Return (X, Y) of the center of cell containing provided text 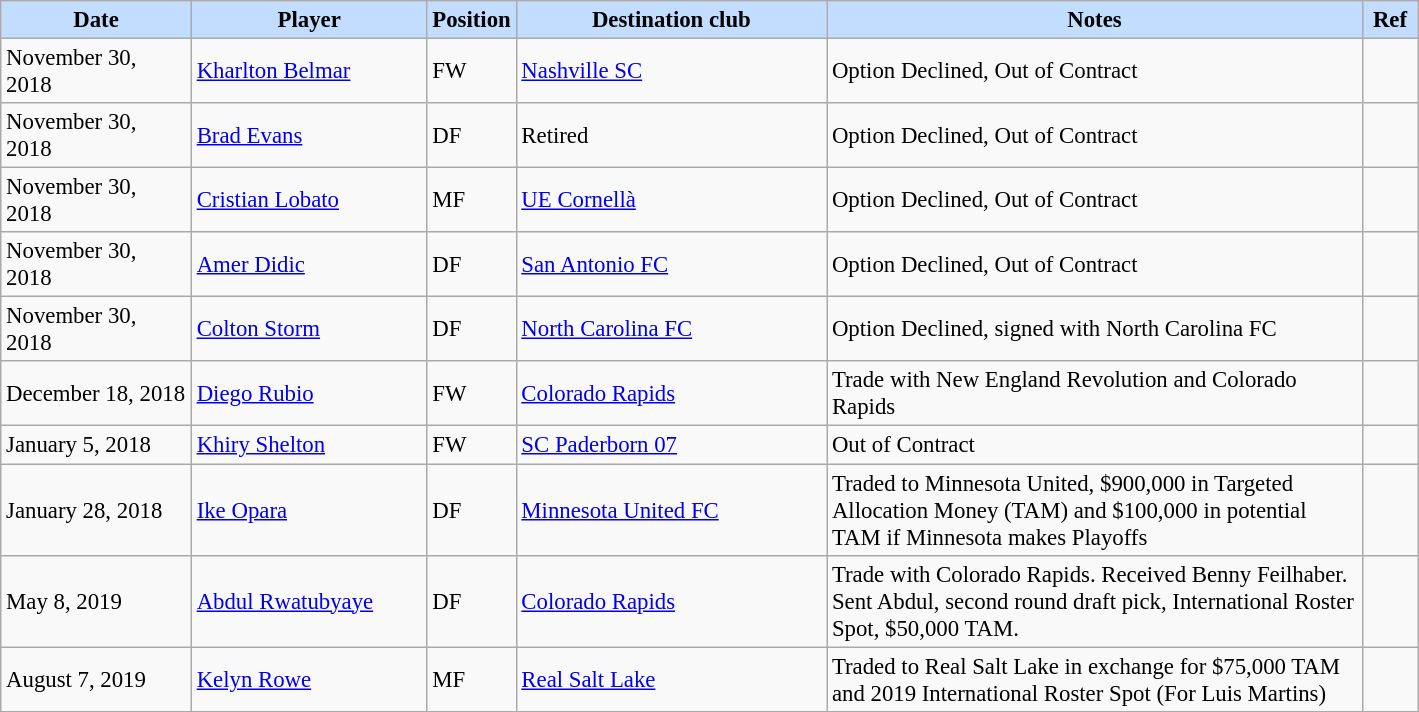
Trade with New England Revolution and Colorado Rapids (1095, 394)
Real Salt Lake (672, 680)
Minnesota United FC (672, 510)
Date (96, 20)
Out of Contract (1095, 445)
Notes (1095, 20)
Ike Opara (309, 510)
Trade with Colorado Rapids. Received Benny Feilhaber. Sent Abdul, second round draft pick, International Roster Spot, $50,000 TAM. (1095, 601)
Option Declined, signed with North Carolina FC (1095, 330)
Nashville SC (672, 72)
Kelyn Rowe (309, 680)
Colton Storm (309, 330)
Brad Evans (309, 136)
San Antonio FC (672, 264)
Destination club (672, 20)
SC Paderborn 07 (672, 445)
Position (472, 20)
Player (309, 20)
Cristian Lobato (309, 200)
Retired (672, 136)
Ref (1390, 20)
Amer Didic (309, 264)
Traded to Minnesota United, $900,000 in Targeted Allocation Money (TAM) and $100,000 in potential TAM if Minnesota makes Playoffs (1095, 510)
UE Cornellà (672, 200)
North Carolina FC (672, 330)
January 28, 2018 (96, 510)
Abdul Rwatubyaye (309, 601)
Kharlton Belmar (309, 72)
January 5, 2018 (96, 445)
Traded to Real Salt Lake in exchange for $75,000 TAM and 2019 International Roster Spot (For Luis Martins) (1095, 680)
December 18, 2018 (96, 394)
Khiry Shelton (309, 445)
May 8, 2019 (96, 601)
August 7, 2019 (96, 680)
Diego Rubio (309, 394)
